From the cell containing the given text, extract its center point as (X, Y) coordinate. 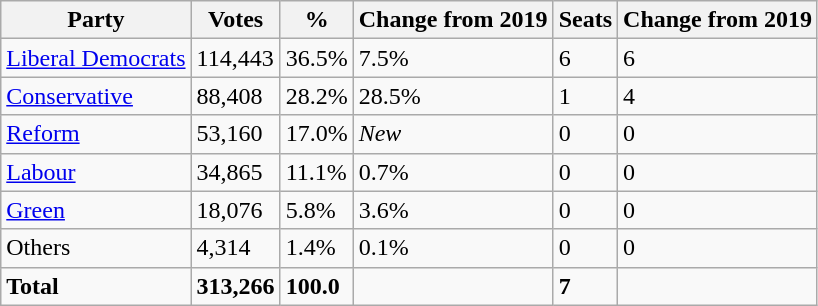
114,443 (236, 58)
34,865 (236, 172)
Seats (585, 20)
Party (96, 20)
313,266 (236, 286)
Green (96, 210)
Conservative (96, 96)
Liberal Democrats (96, 58)
5.8% (316, 210)
New (453, 134)
53,160 (236, 134)
7 (585, 286)
4 (718, 96)
17.0% (316, 134)
28.2% (316, 96)
Reform (96, 134)
11.1% (316, 172)
0.7% (453, 172)
% (316, 20)
18,076 (236, 210)
28.5% (453, 96)
7.5% (453, 58)
100.0 (316, 286)
3.6% (453, 210)
4,314 (236, 248)
Others (96, 248)
88,408 (236, 96)
1.4% (316, 248)
0.1% (453, 248)
Votes (236, 20)
Labour (96, 172)
Total (96, 286)
36.5% (316, 58)
1 (585, 96)
